Find where the given text appears and provide that cell's center as [x, y] coordinate. 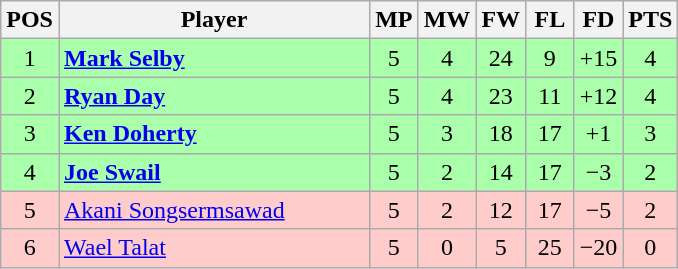
FW [501, 20]
MP [394, 20]
−3 [598, 172]
POS [30, 20]
Akani Songsermsawad [214, 210]
14 [501, 172]
FD [598, 20]
PTS [650, 20]
+15 [598, 58]
+1 [598, 134]
25 [550, 248]
Joe Swail [214, 172]
1 [30, 58]
Mark Selby [214, 58]
+12 [598, 96]
Wael Talat [214, 248]
9 [550, 58]
Player [214, 20]
MW [447, 20]
Ken Doherty [214, 134]
−5 [598, 210]
−20 [598, 248]
23 [501, 96]
11 [550, 96]
24 [501, 58]
18 [501, 134]
6 [30, 248]
Ryan Day [214, 96]
12 [501, 210]
FL [550, 20]
